For the text-containing cell, return its midpoint in [X, Y] coordinate format. 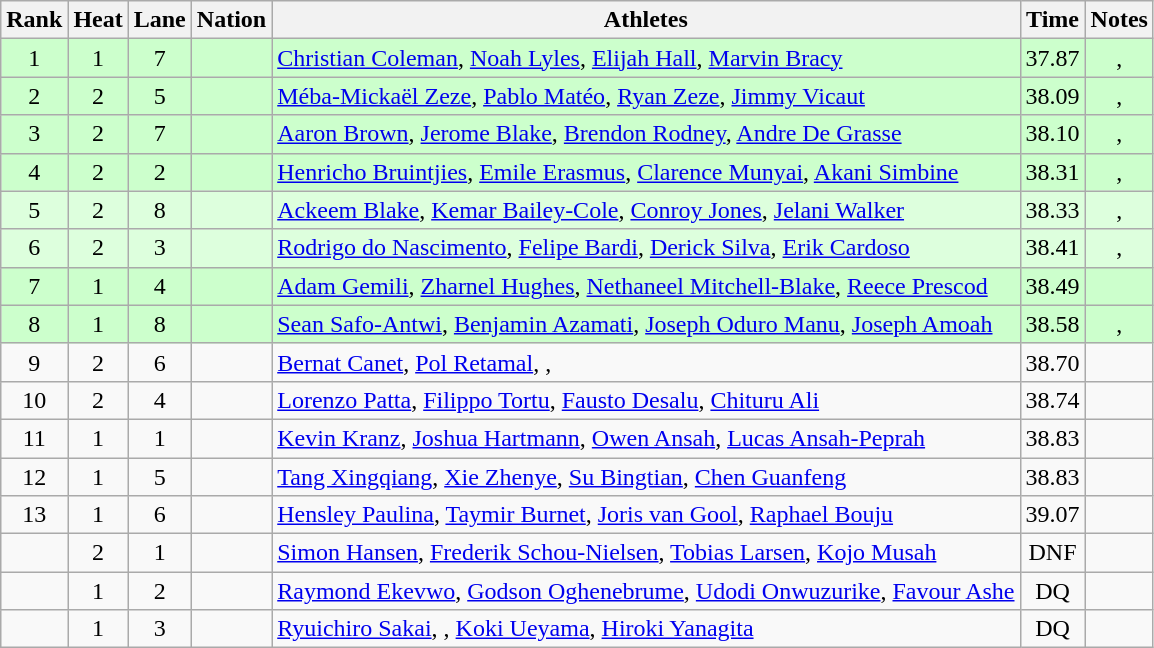
Aaron Brown, Jerome Blake, Brendon Rodney, Andre De Grasse [646, 134]
Rodrigo do Nascimento, Felipe Bardi, Derick Silva, Erik Cardoso [646, 248]
Lorenzo Patta, Filippo Tortu, Fausto Desalu, Chituru Ali [646, 400]
Athletes [646, 20]
Time [1052, 20]
38.31 [1052, 172]
38.58 [1052, 324]
38.41 [1052, 248]
Simon Hansen, Frederik Schou-Nielsen, Tobias Larsen, Kojo Musah [646, 553]
38.49 [1052, 286]
Lane [160, 20]
37.87 [1052, 58]
39.07 [1052, 515]
Raymond Ekevwo, Godson Oghenebrume, Udodi Onwuzurike, Favour Ashe [646, 591]
Tang Xingqiang, Xie Zhenye, Su Bingtian, Chen Guanfeng [646, 477]
Ryuichiro Sakai, , Koki Ueyama, Hiroki Yanagita [646, 629]
Henricho Bruintjies, Emile Erasmus, Clarence Munyai, Akani Simbine [646, 172]
Kevin Kranz, Joshua Hartmann, Owen Ansah, Lucas Ansah-Peprah [646, 438]
10 [34, 400]
Méba-Mickaël Zeze, Pablo Matéo, Ryan Zeze, Jimmy Vicaut [646, 96]
38.70 [1052, 362]
DNF [1052, 553]
38.74 [1052, 400]
9 [34, 362]
Notes [1119, 20]
38.33 [1052, 210]
Heat [98, 20]
Christian Coleman, Noah Lyles, Elijah Hall, Marvin Bracy [646, 58]
38.09 [1052, 96]
Adam Gemili, Zharnel Hughes, Nethaneel Mitchell-Blake, Reece Prescod [646, 286]
Ackeem Blake, Kemar Bailey-Cole, Conroy Jones, Jelani Walker [646, 210]
Hensley Paulina, Taymir Burnet, Joris van Gool, Raphael Bouju [646, 515]
13 [34, 515]
Nation [231, 20]
12 [34, 477]
Rank [34, 20]
11 [34, 438]
38.10 [1052, 134]
Sean Safo-Antwi, Benjamin Azamati, Joseph Oduro Manu, Joseph Amoah [646, 324]
Bernat Canet, Pol Retamal, , [646, 362]
